Pinpoint the cell where the given text exists, returning its (X, Y) midpoint coordinate. 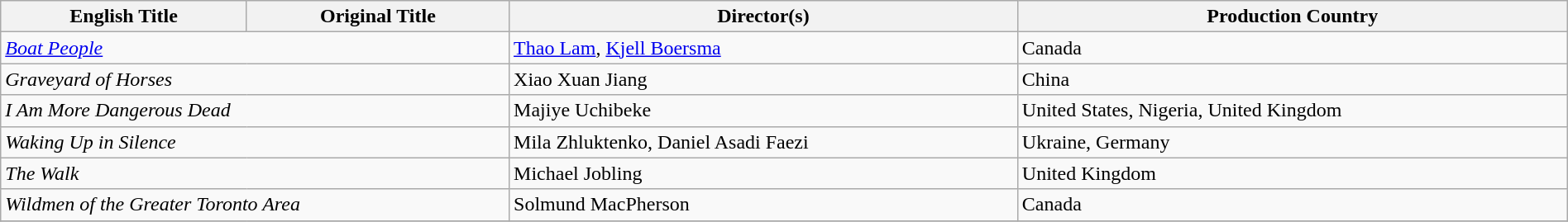
English Title (124, 17)
I Am More Dangerous Dead (255, 111)
United Kingdom (1292, 173)
Thao Lam, Kjell Boersma (764, 48)
Solmund MacPherson (764, 205)
The Walk (255, 173)
Director(s) (764, 17)
Xiao Xuan Jiang (764, 79)
Graveyard of Horses (255, 79)
Ukraine, Germany (1292, 142)
United States, Nigeria, United Kingdom (1292, 111)
China (1292, 79)
Majiye Uchibeke (764, 111)
Wildmen of the Greater Toronto Area (255, 205)
Original Title (377, 17)
Mila Zhluktenko, Daniel Asadi Faezi (764, 142)
Boat People (255, 48)
Michael Jobling (764, 173)
Waking Up in Silence (255, 142)
Production Country (1292, 17)
